Output the (X, Y) coordinate of the center of the cell containing the given text.  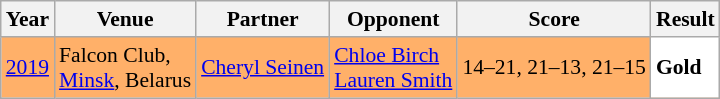
Falcon Club,Minsk, Belarus (125, 68)
14–21, 21–13, 21–15 (554, 68)
Cheryl Seinen (262, 68)
Year (28, 19)
Venue (125, 19)
2019 (28, 68)
Score (554, 19)
Result (686, 19)
Opponent (393, 19)
Partner (262, 19)
Chloe Birch Lauren Smith (393, 68)
Gold (686, 68)
